Identify which cell holds the provided text, then report its [X, Y] central coordinate. 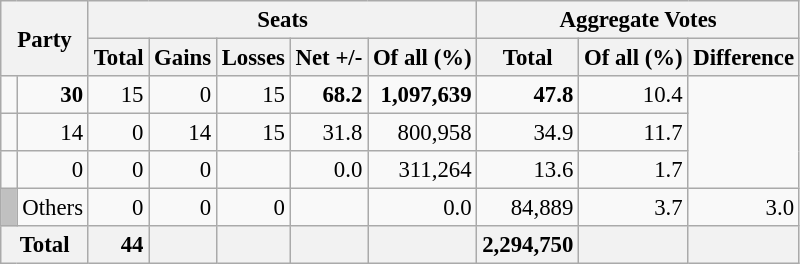
84,889 [528, 208]
2,294,750 [528, 245]
30 [52, 95]
13.6 [528, 170]
44 [118, 245]
Losses [253, 58]
Difference [744, 58]
311,264 [422, 170]
11.7 [634, 133]
Net +/- [328, 58]
31.8 [328, 133]
3.7 [634, 208]
34.9 [528, 133]
10.4 [634, 95]
Gains [183, 58]
1.7 [634, 170]
800,958 [422, 133]
1,097,639 [422, 95]
3.0 [744, 208]
Seats [282, 20]
Party [45, 38]
Others [52, 208]
47.8 [528, 95]
68.2 [328, 95]
Aggregate Votes [638, 20]
